Provide the (x, y) coordinate of the cell's center where the given text is located.  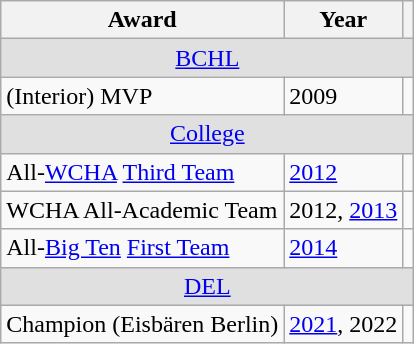
College (208, 134)
Award (142, 20)
2012, 2013 (344, 210)
Champion (Eisbären Berlin) (142, 324)
WCHA All-Academic Team (142, 210)
All-WCHA Third Team (142, 172)
2012 (344, 172)
2021, 2022 (344, 324)
2014 (344, 248)
All-Big Ten First Team (142, 248)
(Interior) MVP (142, 96)
Year (344, 20)
DEL (208, 286)
2009 (344, 96)
BCHL (208, 58)
